Identify which cell holds the provided text, then report its [X, Y] central coordinate. 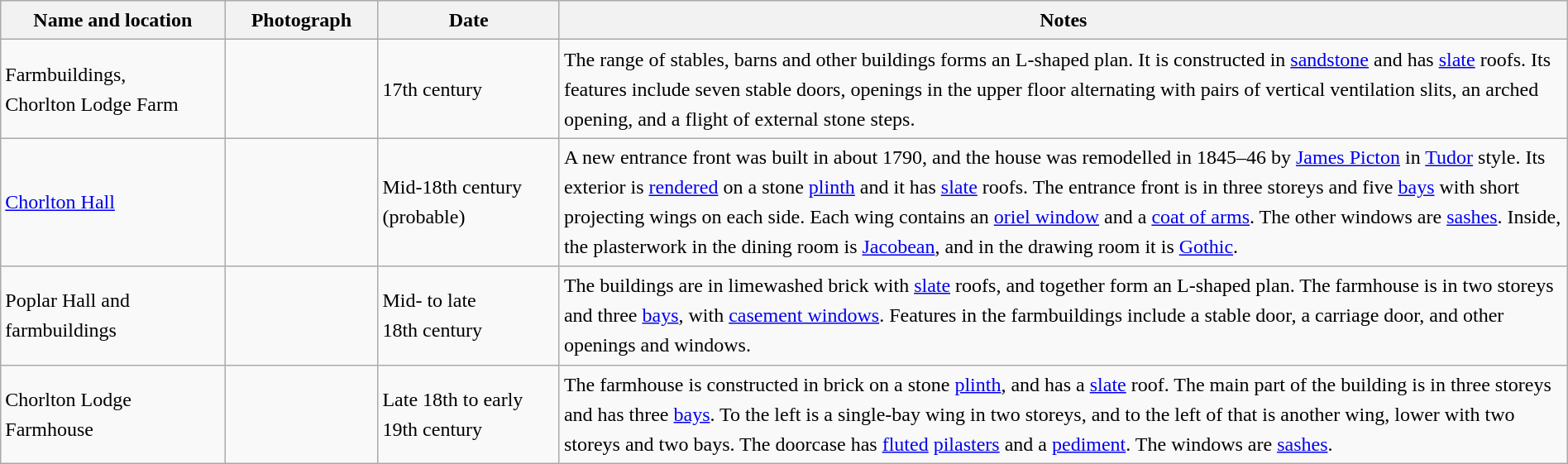
Photograph [301, 20]
Mid-18th century (probable) [468, 202]
Notes [1064, 20]
17th century [468, 89]
Mid- to late 18th century [468, 316]
Name and location [112, 20]
Date [468, 20]
Chorlton Hall [112, 202]
Late 18th to early 19th century [468, 414]
Farmbuildings,Chorlton Lodge Farm [112, 89]
Chorlton Lodge Farmhouse [112, 414]
Poplar Hall and farmbuildings [112, 316]
